Search for the cell housing the specified text and yield its [X, Y] center coordinate. 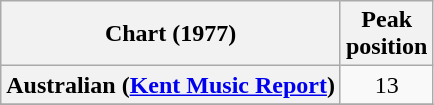
13 [386, 85]
Chart (1977) [171, 34]
Peakposition [386, 34]
Australian (Kent Music Report) [171, 85]
